Return [X, Y] of the center of cell containing provided text 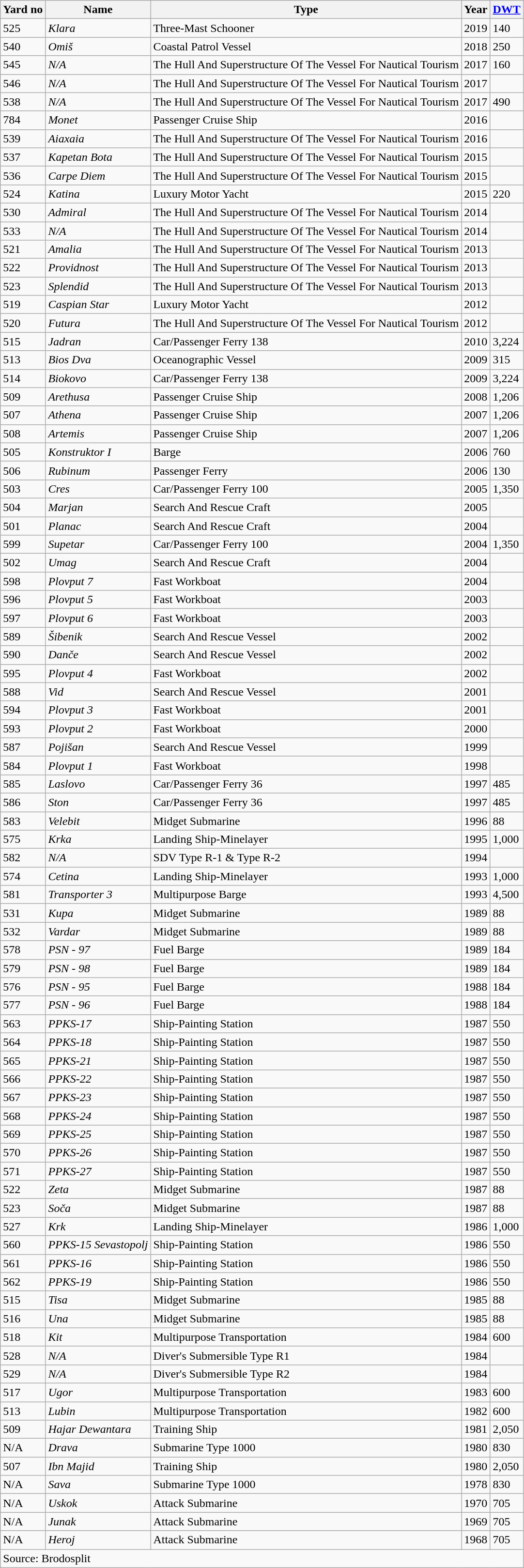
516 [23, 1319]
Passenger Ferry [306, 470]
PPKS-22 [98, 1079]
Kupa [98, 913]
PPKS-27 [98, 1171]
Ugor [98, 1392]
519 [23, 305]
Pojišan [98, 747]
PSN - 95 [98, 987]
784 [23, 120]
Name [98, 10]
Junak [98, 1521]
532 [23, 931]
Heroj [98, 1540]
Lubin [98, 1411]
Monet [98, 120]
Arethusa [98, 397]
590 [23, 655]
Krka [98, 839]
560 [23, 1245]
508 [23, 434]
Kit [98, 1337]
Artemis [98, 434]
130 [507, 470]
Rubinum [98, 470]
514 [23, 378]
1996 [476, 821]
1969 [476, 1521]
Oceanographic Vessel [306, 360]
Soča [98, 1208]
Caspian Star [98, 305]
577 [23, 1005]
598 [23, 581]
582 [23, 858]
Katina [98, 194]
579 [23, 968]
2008 [476, 397]
1983 [476, 1392]
SDV Type R-1 & Type R-2 [306, 858]
562 [23, 1282]
Sava [98, 1485]
Jadran [98, 342]
Plovput 1 [98, 765]
PSN - 98 [98, 968]
1995 [476, 839]
Marjan [98, 507]
2019 [476, 28]
563 [23, 1024]
568 [23, 1116]
596 [23, 600]
505 [23, 452]
588 [23, 692]
520 [23, 323]
Vardar [98, 931]
PPKS-25 [98, 1134]
576 [23, 987]
Velebit [98, 821]
Diver's Submersible Type R2 [306, 1374]
578 [23, 950]
575 [23, 839]
PPKS-21 [98, 1060]
521 [23, 249]
PPKS-15 Sevastopolj [98, 1245]
518 [23, 1337]
506 [23, 470]
503 [23, 489]
Futura [98, 323]
594 [23, 710]
PPKS-23 [98, 1097]
569 [23, 1134]
586 [23, 802]
533 [23, 231]
Athena [98, 415]
583 [23, 821]
220 [507, 194]
Umag [98, 563]
Danče [98, 655]
1970 [476, 1503]
760 [507, 452]
1999 [476, 747]
Hajar Dewantara [98, 1429]
Omiš [98, 47]
567 [23, 1097]
561 [23, 1263]
PSN - 97 [98, 950]
587 [23, 747]
Three-Mast Schooner [306, 28]
501 [23, 526]
Vid [98, 692]
Ibn Majid [98, 1466]
Plovput 5 [98, 600]
2018 [476, 47]
PPKS-26 [98, 1153]
536 [23, 175]
584 [23, 765]
PPKS-19 [98, 1282]
529 [23, 1374]
Yard no [23, 10]
Planac [98, 526]
Drava [98, 1448]
Biokovo [98, 378]
PPKS-16 [98, 1263]
581 [23, 895]
Amalia [98, 249]
Providnost [98, 268]
Carpe Diem [98, 175]
Plovput 6 [98, 618]
1982 [476, 1411]
Plovput 3 [98, 710]
490 [507, 102]
1968 [476, 1540]
Source: Brodosplit [262, 1558]
Klara [98, 28]
1981 [476, 1429]
315 [507, 360]
Admiral [98, 212]
585 [23, 784]
527 [23, 1226]
PPKS-24 [98, 1116]
Plovput 7 [98, 581]
Una [98, 1319]
Laslovo [98, 784]
570 [23, 1153]
525 [23, 28]
Cetina [98, 876]
Konstruktor I [98, 452]
Uskok [98, 1503]
504 [23, 507]
599 [23, 544]
517 [23, 1392]
564 [23, 1042]
531 [23, 913]
545 [23, 65]
Krk [98, 1226]
1978 [476, 1485]
4,500 [507, 895]
DWT [507, 10]
540 [23, 47]
2010 [476, 342]
571 [23, 1171]
Šibenik [98, 637]
Transporter 3 [98, 895]
528 [23, 1355]
Bios Dva [98, 360]
Plovput 2 [98, 729]
Barge [306, 452]
Cres [98, 489]
597 [23, 618]
Zeta [98, 1190]
566 [23, 1079]
Splendid [98, 286]
589 [23, 637]
1998 [476, 765]
565 [23, 1060]
Diver's Submersible Type R1 [306, 1355]
250 [507, 47]
160 [507, 65]
Ston [98, 802]
Coastal Patrol Vessel [306, 47]
524 [23, 194]
530 [23, 212]
Tisa [98, 1300]
140 [507, 28]
593 [23, 729]
2000 [476, 729]
PPKS-17 [98, 1024]
537 [23, 157]
Multipurpose Barge [306, 895]
Supetar [98, 544]
Year [476, 10]
546 [23, 83]
574 [23, 876]
PPKS-18 [98, 1042]
595 [23, 673]
1994 [476, 858]
538 [23, 102]
Type [306, 10]
Plovput 4 [98, 673]
502 [23, 563]
PSN - 96 [98, 1005]
539 [23, 139]
Kapetan Bota [98, 157]
Aiaxaia [98, 139]
